Determine the [x, y] coordinate at the center of the cell enclosing the given text.  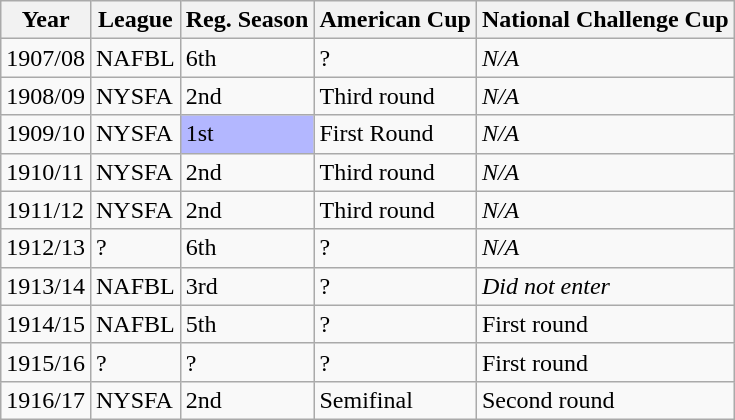
Reg. Season [247, 20]
1911/12 [46, 210]
1916/17 [46, 400]
1909/10 [46, 134]
Year [46, 20]
Second round [605, 400]
1908/09 [46, 96]
First Round [395, 134]
Did not enter [605, 286]
5th [247, 324]
1910/11 [46, 172]
National Challenge Cup [605, 20]
1915/16 [46, 362]
1913/14 [46, 286]
1st [247, 134]
Semifinal [395, 400]
1914/15 [46, 324]
American Cup [395, 20]
3rd [247, 286]
1907/08 [46, 58]
League [135, 20]
1912/13 [46, 248]
